Find where the given text appears and provide that cell's center as (x, y) coordinate. 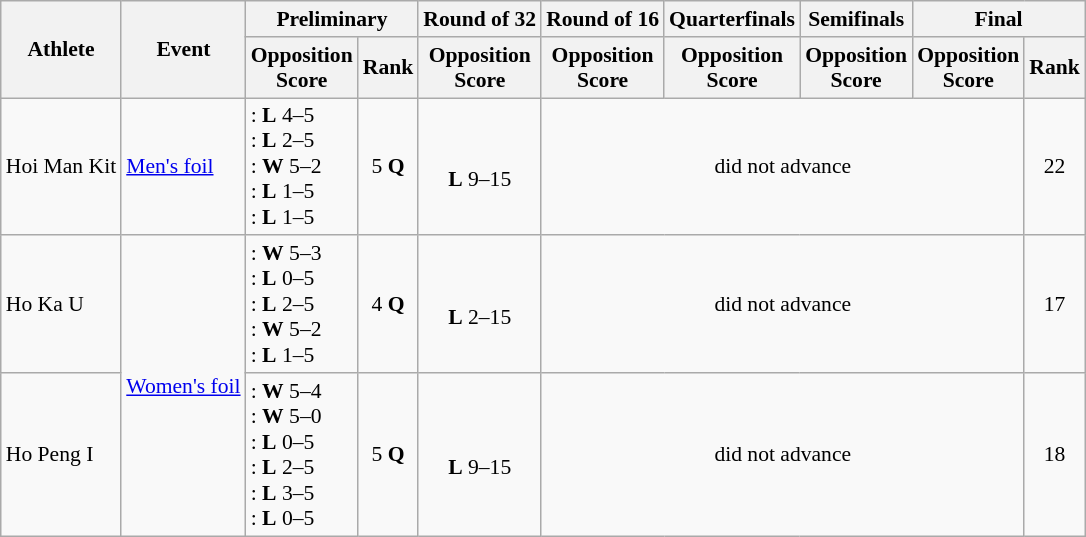
Semifinals (856, 19)
Ho Ka U (61, 305)
Round of 32 (480, 19)
22 (1054, 167)
17 (1054, 305)
: W 5–4: W 5–0: L 0–5: L 2–5: L 3–5: L 0–5 (302, 454)
L 2–15 (480, 305)
Preliminary (332, 19)
Quarterfinals (732, 19)
: L 4–5: L 2–5: W 5–2: L 1–5: L 1–5 (302, 167)
Hoi Man Kit (61, 167)
4 Q (388, 305)
Round of 16 (602, 19)
Final (998, 19)
: W 5–3: L 0–5: L 2–5: W 5–2: L 1–5 (302, 305)
Men's foil (183, 167)
Event (183, 50)
18 (1054, 454)
Women's foil (183, 386)
Athlete (61, 50)
Ho Peng I (61, 454)
